Extract the [X, Y] coordinate from the center of the cell holding the provided text.  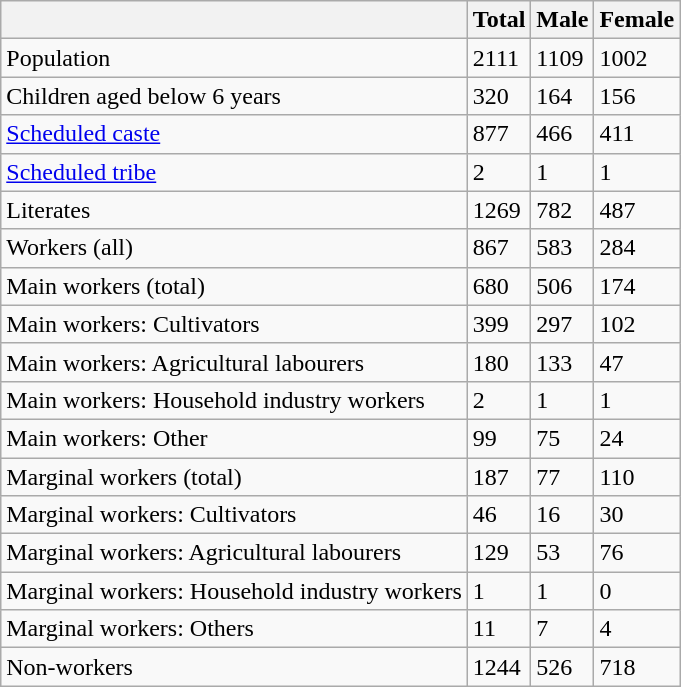
Total [499, 20]
526 [562, 667]
Marginal workers: Others [234, 629]
1109 [562, 58]
53 [562, 553]
99 [499, 438]
782 [562, 210]
Main workers: Other [234, 438]
46 [499, 515]
Scheduled caste [234, 134]
24 [637, 438]
7 [562, 629]
Workers (all) [234, 248]
174 [637, 286]
Marginal workers (total) [234, 477]
1269 [499, 210]
877 [499, 134]
Marginal workers: Agricultural labourers [234, 553]
Non-workers [234, 667]
133 [562, 362]
102 [637, 324]
16 [562, 515]
Main workers: Agricultural labourers [234, 362]
47 [637, 362]
Scheduled tribe [234, 172]
411 [637, 134]
718 [637, 667]
164 [562, 96]
Marginal workers: Cultivators [234, 515]
180 [499, 362]
76 [637, 553]
320 [499, 96]
Main workers: Cultivators [234, 324]
Female [637, 20]
Marginal workers: Household industry workers [234, 591]
0 [637, 591]
487 [637, 210]
284 [637, 248]
Children aged below 6 years [234, 96]
11 [499, 629]
466 [562, 134]
867 [499, 248]
110 [637, 477]
156 [637, 96]
506 [562, 286]
Literates [234, 210]
1244 [499, 667]
Main workers (total) [234, 286]
Male [562, 20]
129 [499, 553]
1002 [637, 58]
Population [234, 58]
77 [562, 477]
30 [637, 515]
4 [637, 629]
Main workers: Household industry workers [234, 400]
583 [562, 248]
680 [499, 286]
2111 [499, 58]
75 [562, 438]
187 [499, 477]
297 [562, 324]
399 [499, 324]
